Output the (X, Y) coordinate of the center of the cell containing the given text.  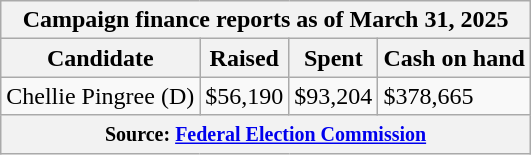
$56,190 (244, 96)
Candidate (100, 58)
Campaign finance reports as of March 31, 2025 (266, 20)
$378,665 (454, 96)
$93,204 (334, 96)
Chellie Pingree (D) (100, 96)
Source: Federal Election Commission (266, 134)
Cash on hand (454, 58)
Spent (334, 58)
Raised (244, 58)
